Identify which cell holds the provided text, then report its [X, Y] central coordinate. 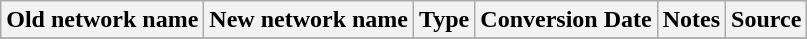
Old network name [102, 20]
Conversion Date [566, 20]
Notes [691, 20]
Type [444, 20]
New network name [309, 20]
Source [766, 20]
